Provide the (x, y) coordinate of the cell's center where the given text is located.  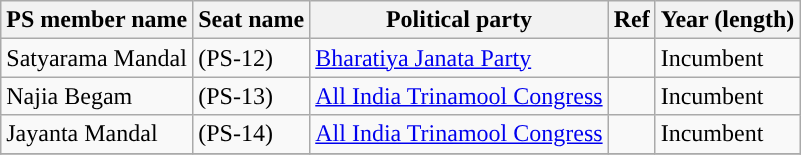
(PS-13) (252, 96)
Najia Begam (97, 96)
(PS-12) (252, 58)
Ref (632, 20)
Satyarama Mandal (97, 58)
(PS-14) (252, 134)
PS member name (97, 20)
Bharatiya Janata Party (459, 58)
Political party (459, 20)
Seat name (252, 20)
Jayanta Mandal (97, 134)
Year (length) (728, 20)
